Find where the given text appears and provide that cell's center as [X, Y] coordinate. 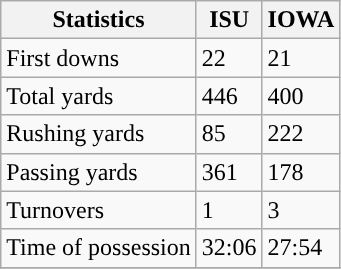
ISU [229, 20]
21 [301, 58]
Passing yards [99, 172]
3 [301, 210]
85 [229, 134]
446 [229, 96]
Total yards [99, 96]
Time of possession [99, 248]
222 [301, 134]
22 [229, 58]
361 [229, 172]
178 [301, 172]
Rushing yards [99, 134]
27:54 [301, 248]
400 [301, 96]
IOWA [301, 20]
First downs [99, 58]
Turnovers [99, 210]
32:06 [229, 248]
Statistics [99, 20]
1 [229, 210]
